Return the [X, Y] coordinate for the center point of the cell that contains the specified text.  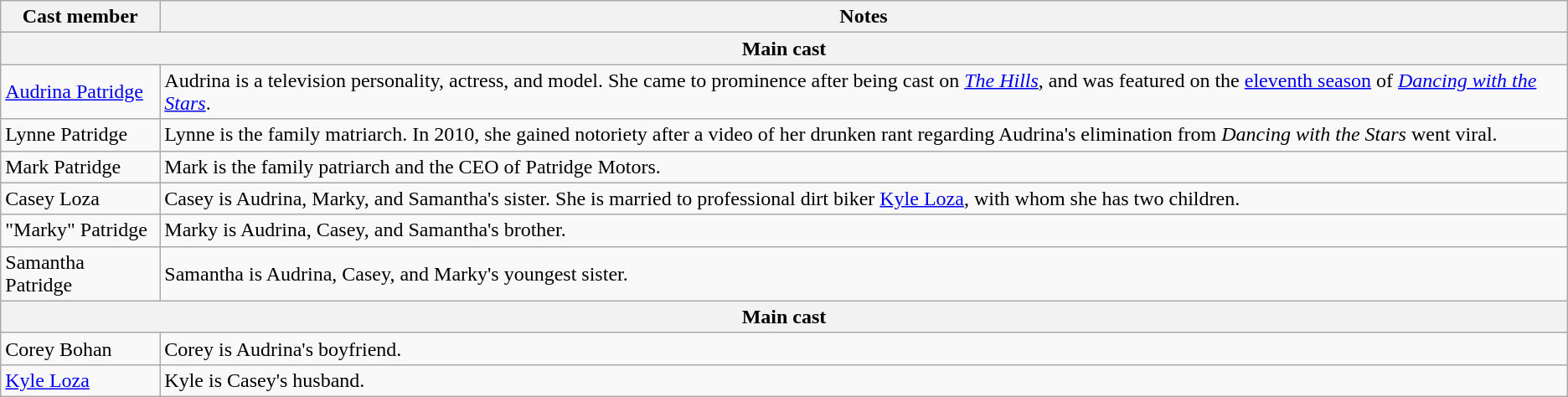
Cast member [80, 17]
Notes [864, 17]
Kyle Loza [80, 380]
Lynne Patridge [80, 135]
Corey Bohan [80, 348]
"Marky" Patridge [80, 230]
Casey is Audrina, Marky, and Samantha's sister. She is married to professional dirt biker Kyle Loza, with whom she has two children. [864, 198]
Casey Loza [80, 198]
Samantha is Audrina, Casey, and Marky's youngest sister. [864, 273]
Marky is Audrina, Casey, and Samantha's brother. [864, 230]
Samantha Patridge [80, 273]
Mark is the family patriarch and the CEO of Patridge Motors. [864, 167]
Audrina Patridge [80, 92]
Mark Patridge [80, 167]
Kyle is Casey's husband. [864, 380]
Corey is Audrina's boyfriend. [864, 348]
